Pinpoint the cell where the given text exists, returning its [X, Y] midpoint coordinate. 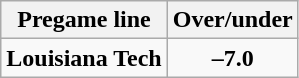
Over/under [232, 20]
Louisiana Tech [84, 58]
–7.0 [232, 58]
Pregame line [84, 20]
